Extract the (X, Y) coordinate from the center of the cell holding the provided text.  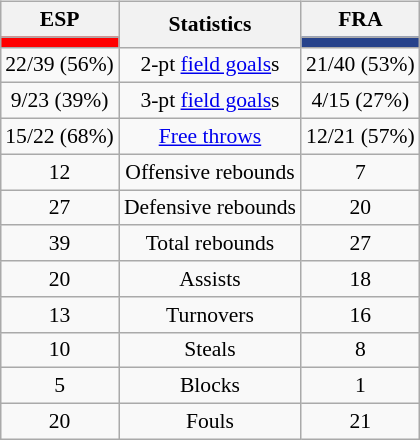
Statistics (210, 24)
12/21 (57%) (360, 136)
39 (60, 243)
21 (360, 421)
Offensive rebounds (210, 172)
3-pt field goalss (210, 101)
Defensive rebounds (210, 208)
5 (60, 386)
Free throws (210, 136)
Blocks (210, 386)
Steals (210, 350)
Total rebounds (210, 243)
15/22 (68%) (60, 136)
ESP (60, 19)
Fouls (210, 421)
22/39 (56%) (60, 65)
9/23 (39%) (60, 101)
4/15 (27%) (360, 101)
12 (60, 172)
21/40 (53%) (360, 65)
18 (360, 279)
13 (60, 314)
16 (360, 314)
Assists (210, 279)
2-pt field goalss (210, 65)
1 (360, 386)
7 (360, 172)
8 (360, 350)
FRA (360, 19)
Turnovers (210, 314)
10 (60, 350)
